From the cell containing the given text, extract its center point as (X, Y) coordinate. 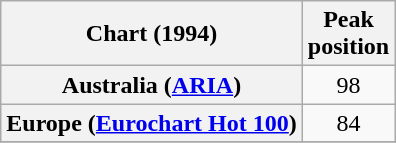
Australia (ARIA) (152, 85)
Chart (1994) (152, 34)
Europe (Eurochart Hot 100) (152, 123)
98 (348, 85)
84 (348, 123)
Peakposition (348, 34)
